For the text-containing cell, return its midpoint in [X, Y] coordinate format. 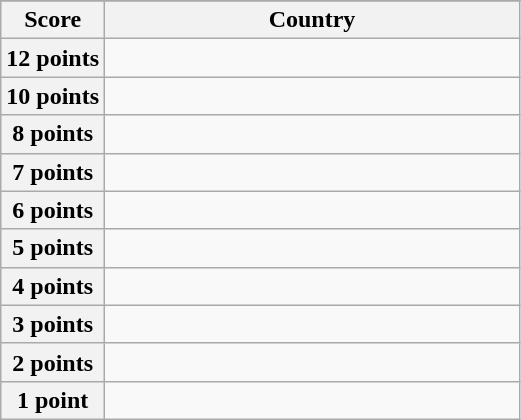
Country [312, 20]
12 points [53, 58]
7 points [53, 172]
2 points [53, 362]
3 points [53, 324]
6 points [53, 210]
8 points [53, 134]
Score [53, 20]
4 points [53, 286]
5 points [53, 248]
1 point [53, 400]
10 points [53, 96]
